Search for the cell housing the specified text and yield its (X, Y) center coordinate. 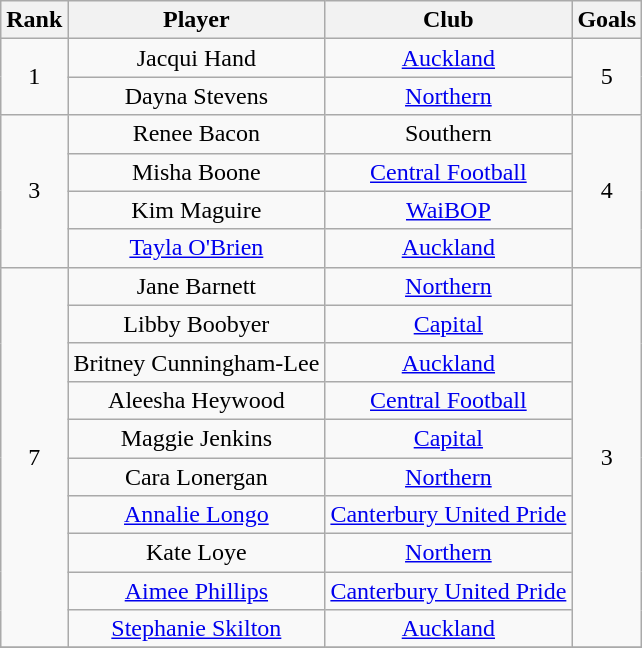
Renee Bacon (196, 134)
Jane Barnett (196, 286)
Aleesha Heywood (196, 400)
4 (607, 191)
Annalie Longo (196, 515)
Goals (607, 20)
Maggie Jenkins (196, 438)
7 (34, 458)
Kate Loye (196, 553)
Aimee Phillips (196, 591)
Misha Boone (196, 172)
Dayna Stevens (196, 96)
Libby Boobyer (196, 324)
Tayla O'Brien (196, 248)
1 (34, 77)
Player (196, 20)
Jacqui Hand (196, 58)
WaiBOP (448, 210)
Cara Lonergan (196, 477)
Stephanie Skilton (196, 629)
Rank (34, 20)
Southern (448, 134)
Britney Cunningham-Lee (196, 362)
Club (448, 20)
Kim Maguire (196, 210)
5 (607, 77)
